Find where the given text appears and provide that cell's center as (x, y) coordinate. 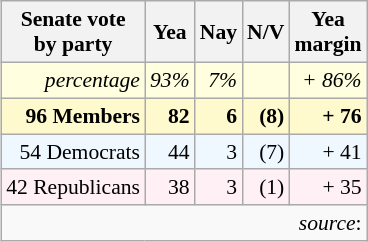
93% (170, 80)
Senate vote by party (73, 32)
N/V (266, 32)
(7) (266, 152)
6 (218, 116)
54 Democrats (73, 152)
38 (170, 187)
Yeamargin (328, 32)
42 Republicans (73, 187)
(8) (266, 116)
7% (218, 80)
82 (170, 116)
(1) (266, 187)
Yea (170, 32)
+ 86% (328, 80)
+ 41 (328, 152)
source: (184, 223)
+ 76 (328, 116)
96 Members (73, 116)
Nay (218, 32)
+ 35 (328, 187)
44 (170, 152)
percentage (73, 80)
